Determine the [X, Y] coordinate at the center of the cell enclosing the given text.  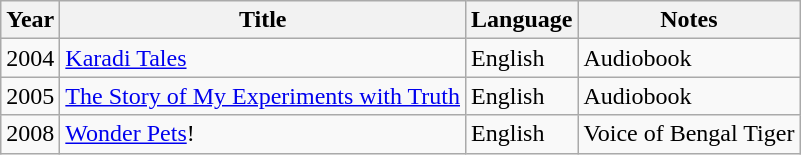
Language [522, 20]
2005 [30, 96]
The Story of My Experiments with Truth [263, 96]
Year [30, 20]
Karadi Tales [263, 58]
2004 [30, 58]
Voice of Bengal Tiger [689, 134]
Notes [689, 20]
Wonder Pets! [263, 134]
2008 [30, 134]
Title [263, 20]
